Search for the cell housing the specified text and yield its (x, y) center coordinate. 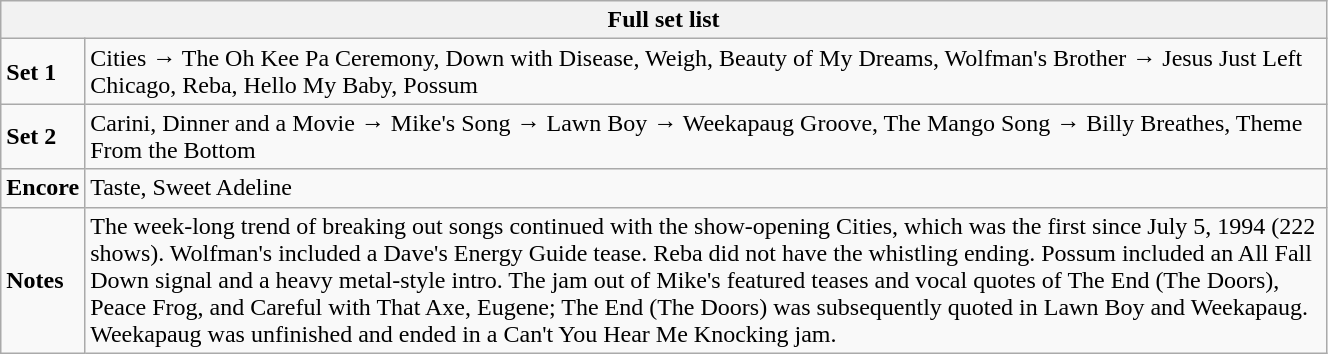
Set 1 (43, 72)
Notes (43, 280)
Encore (43, 188)
Carini, Dinner and a Movie → Mike's Song → Lawn Boy → Weekapaug Groove, The Mango Song → Billy Breathes, Theme From the Bottom (706, 136)
Set 2 (43, 136)
Taste, Sweet Adeline (706, 188)
Full set list (664, 20)
